Extract the [x, y] coordinate from the center of the cell holding the provided text.  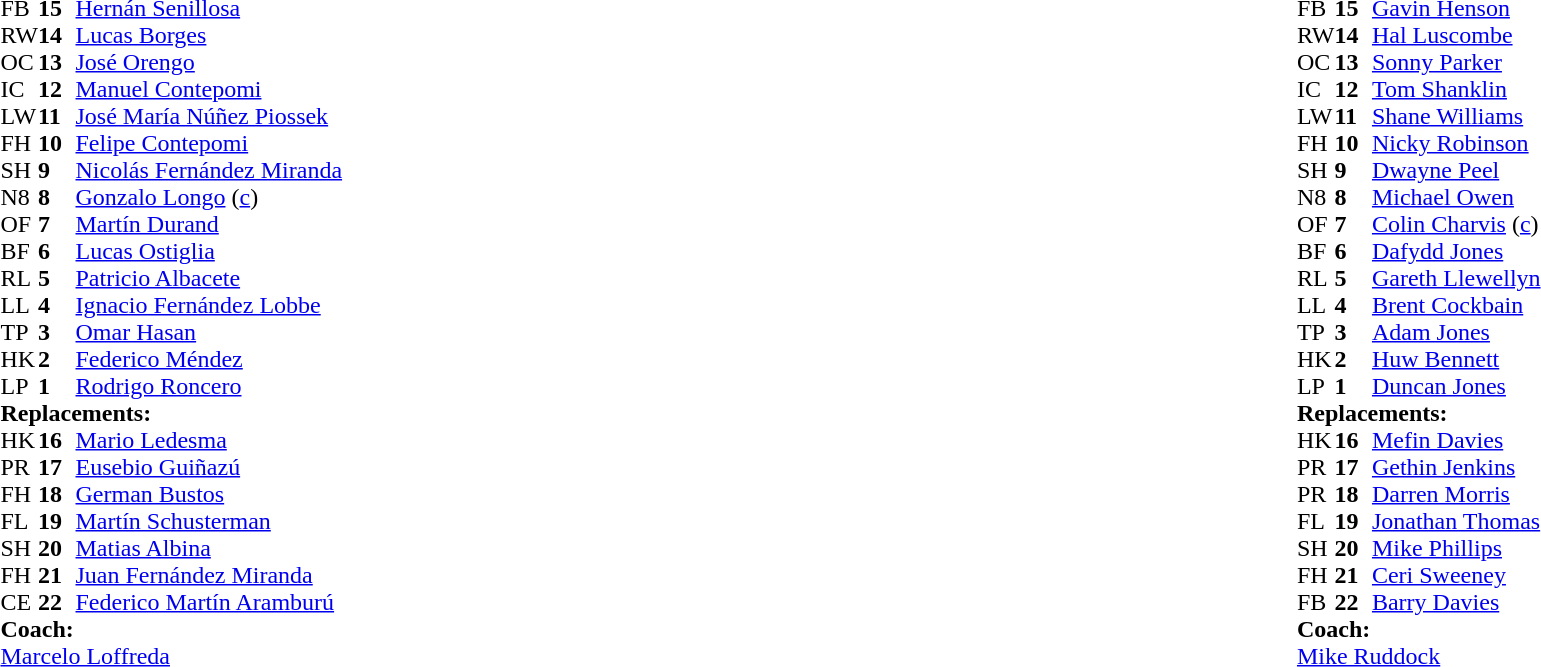
Martín Schusterman [210, 522]
José Orengo [210, 62]
Eusebio Guiñazú [210, 468]
Patricio Albacete [210, 278]
Hal Luscombe [1456, 36]
Omar Hasan [210, 332]
Duncan Jones [1456, 386]
Huw Bennett [1456, 360]
Dwayne Peel [1456, 170]
Colin Charvis (c) [1456, 224]
Martín Durand [210, 224]
Mefin Davies [1456, 440]
Lucas Borges [210, 36]
Federico Martín Aramburú [210, 602]
Mike Phillips [1456, 548]
Felipe Contepomi [210, 144]
Adam Jones [1456, 332]
Dafydd Jones [1456, 252]
Gonzalo Longo (c) [210, 198]
Manuel Contepomi [210, 90]
Gethin Jenkins [1456, 468]
FB [1316, 602]
Jonathan Thomas [1456, 522]
Juan Fernández Miranda [210, 576]
Nicolás Fernández Miranda [210, 170]
Michael Owen [1456, 198]
Ignacio Fernández Lobbe [210, 306]
Federico Méndez [210, 360]
Brent Cockbain [1456, 306]
José María Núñez Piossek [210, 116]
Darren Morris [1456, 494]
Mario Ledesma [210, 440]
Tom Shanklin [1456, 90]
Lucas Ostiglia [210, 252]
Sonny Parker [1456, 62]
Shane Williams [1456, 116]
Gareth Llewellyn [1456, 278]
Barry Davies [1456, 602]
Rodrigo Roncero [210, 386]
Matias Albina [210, 548]
German Bustos [210, 494]
CE [19, 602]
Ceri Sweeney [1456, 576]
Nicky Robinson [1456, 144]
